Determine the (x, y) coordinate at the center of the cell enclosing the given text.  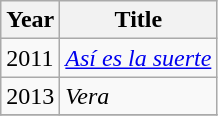
2013 (30, 96)
Year (30, 20)
Así es la suerte (138, 58)
Title (138, 20)
2011 (30, 58)
Vera (138, 96)
